From the cell containing the given text, extract its center point as [X, Y] coordinate. 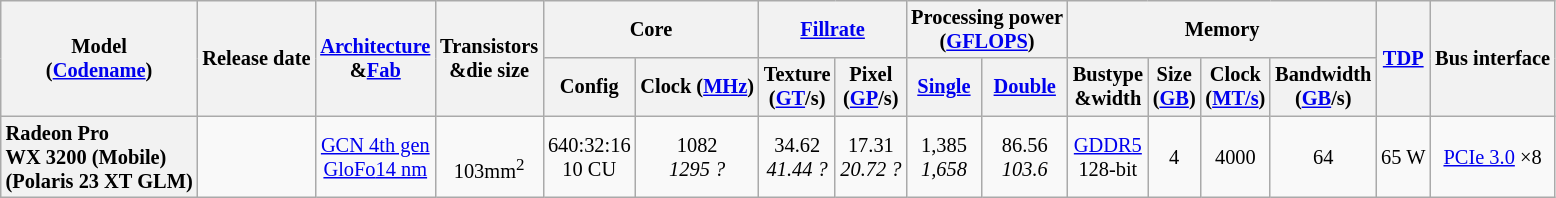
GCN 4th genGloFo14 nm [375, 157]
1,3851,658 [944, 157]
Clock(MT/s) [1236, 87]
Model(Codename) [100, 58]
PCIe 3.0 ×8 [1492, 157]
Core [651, 29]
Memory [1222, 29]
86.56103.6 [1025, 157]
65 W [1403, 157]
34.6241.44 ? [797, 157]
Double [1025, 87]
Bus interface [1492, 58]
Pixel(GP/s) [870, 87]
Clock (MHz) [697, 87]
Single [944, 87]
10821295 ? [697, 157]
64 [1323, 157]
4000 [1236, 157]
Size(GB) [1174, 87]
Radeon ProWX 3200 (Mobile)(Polaris 23 XT GLM) [100, 157]
Transistors&die size [489, 58]
4 [1174, 157]
Fillrate [832, 29]
Bandwidth(GB/s) [1323, 87]
Release date [257, 58]
GDDR5128-bit [1108, 157]
103mm2 [489, 157]
Config [589, 87]
17.3120.72 ? [870, 157]
TDP [1403, 58]
640:32:1610 CU [589, 157]
Processing power(GFLOPS) [987, 29]
Bustype&width [1108, 87]
Texture(GT/s) [797, 87]
Architecture&Fab [375, 58]
